Pinpoint the cell where the given text exists, returning its [x, y] midpoint coordinate. 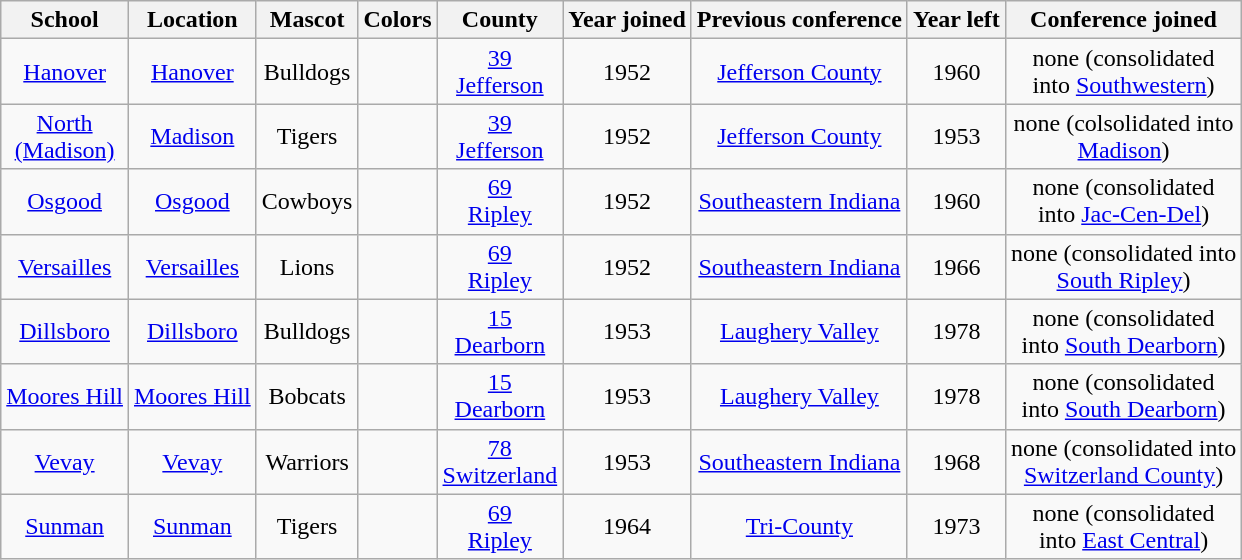
North (Madison) [65, 136]
Cowboys [307, 202]
Year joined [628, 20]
none (consolidated into East Central) [1123, 526]
none (consolidated into Jac-Cen-Del) [1123, 202]
none (consolidated into South Ripley) [1123, 266]
Lions [307, 266]
1968 [956, 462]
none (consolidated into Switzerland County) [1123, 462]
Madison [192, 136]
none (colsolidated into Madison) [1123, 136]
Year left [956, 20]
Bobcats [307, 396]
Colors [398, 20]
1964 [628, 526]
Previous conference [799, 20]
none (consolidated into Southwestern) [1123, 72]
78 Switzerland [500, 462]
Mascot [307, 20]
School [65, 20]
County [500, 20]
Warriors [307, 462]
1973 [956, 526]
1966 [956, 266]
Location [192, 20]
Tri-County [799, 526]
Conference joined [1123, 20]
